Identify which cell holds the provided text, then report its [X, Y] central coordinate. 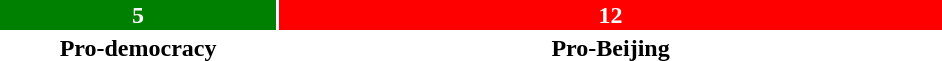
12 [610, 15]
5 [138, 15]
